Search for the cell housing the specified text and yield its (x, y) center coordinate. 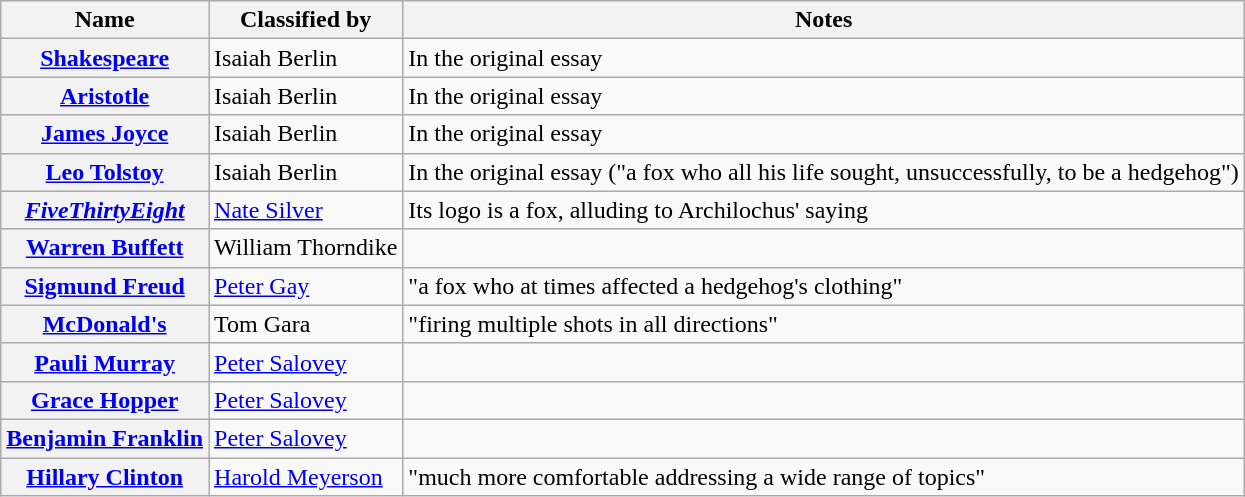
"firing multiple shots in all directions" (824, 324)
Nate Silver (306, 210)
Pauli Murray (105, 362)
Benjamin Franklin (105, 438)
Sigmund Freud (105, 286)
Its logo is a fox, alluding to Archilochus' saying (824, 210)
Notes (824, 20)
Shakespeare (105, 58)
William Thorndike (306, 248)
In the original essay ("a fox who all his life sought, unsuccessfully, to be a hedgehog") (824, 172)
James Joyce (105, 134)
Hillary Clinton (105, 477)
"a fox who at times affected a hedgehog's clothing" (824, 286)
"much more comfortable addressing a wide range of topics" (824, 477)
Warren Buffett (105, 248)
FiveThirtyEight (105, 210)
Peter Gay (306, 286)
Harold Meyerson (306, 477)
Leo Tolstoy (105, 172)
Name (105, 20)
McDonald's (105, 324)
Tom Gara (306, 324)
Classified by (306, 20)
Grace Hopper (105, 400)
Aristotle (105, 96)
